Output the [X, Y] coordinate of the center of the cell containing the given text.  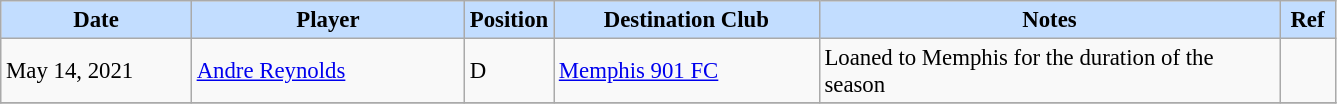
Loaned to Memphis for the duration of the season [1050, 72]
Ref [1308, 20]
Notes [1050, 20]
Andre Reynolds [328, 72]
Destination Club [687, 20]
Position [508, 20]
Player [328, 20]
May 14, 2021 [96, 72]
D [508, 72]
Memphis 901 FC [687, 72]
Date [96, 20]
